Pinpoint the cell where the given text exists, returning its (X, Y) midpoint coordinate. 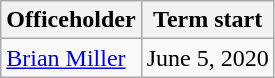
Term start (208, 20)
Officeholder (71, 20)
June 5, 2020 (208, 58)
Brian Miller (71, 58)
